Extract the (x, y) coordinate from the center of the cell holding the provided text.  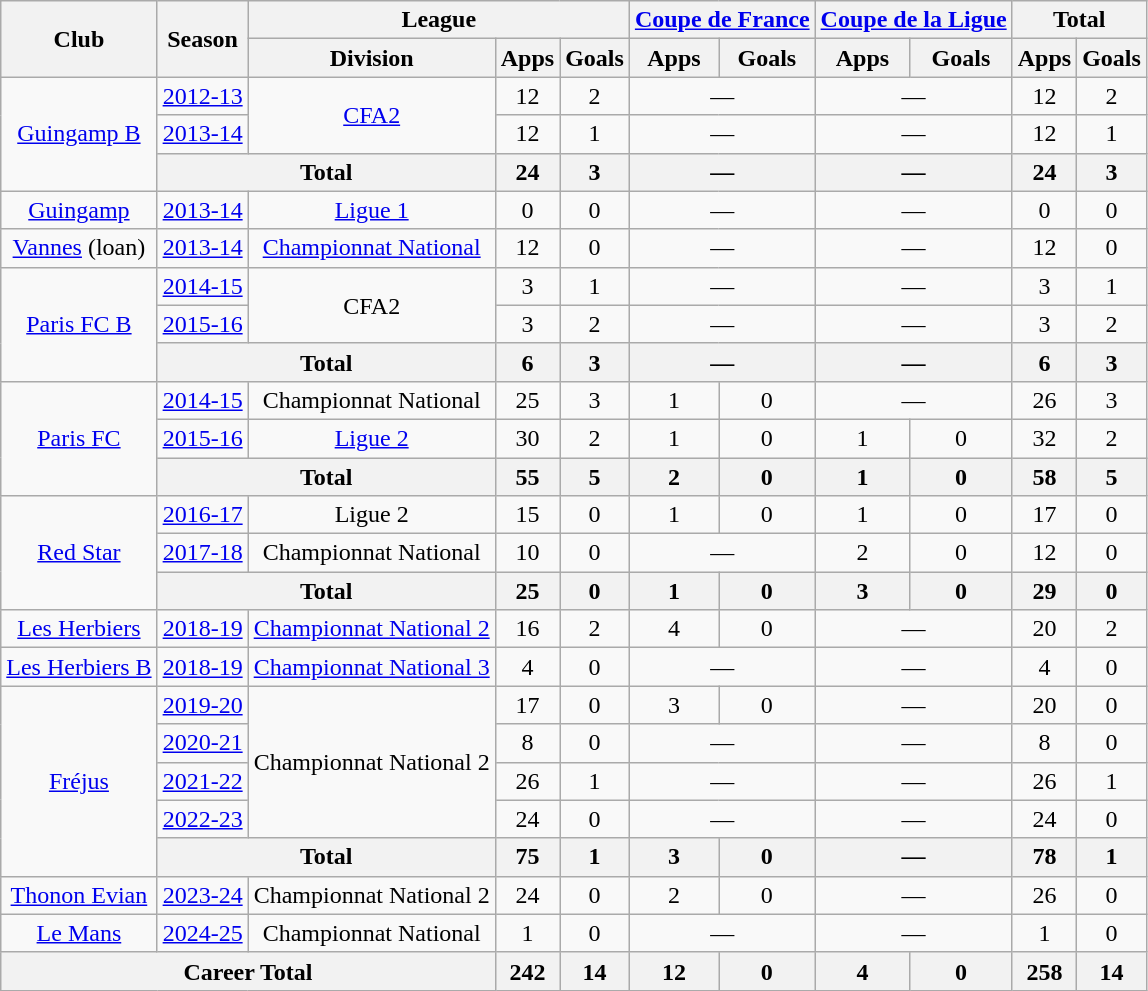
2017-18 (202, 553)
2019-20 (202, 705)
Vannes (loan) (79, 248)
78 (1044, 857)
Le Mans (79, 933)
Career Total (248, 971)
Fréjus (79, 781)
Thonon Evian (79, 895)
Paris FC (79, 438)
Guingamp (79, 210)
2023-24 (202, 895)
258 (1044, 971)
16 (527, 629)
242 (527, 971)
Season (202, 39)
10 (527, 553)
Ligue 1 (372, 210)
15 (527, 515)
75 (527, 857)
2022-23 (202, 819)
2020-21 (202, 743)
Club (79, 39)
League (438, 20)
Paris FC B (79, 324)
Red Star (79, 553)
Les Herbiers B (79, 667)
Championnat National 3 (372, 667)
Coupe de la Ligue (914, 20)
2021-22 (202, 781)
2024-25 (202, 933)
2012-13 (202, 96)
58 (1044, 477)
29 (1044, 591)
Les Herbiers (79, 629)
30 (527, 438)
55 (527, 477)
Division (372, 58)
32 (1044, 438)
Coupe de France (722, 20)
Guingamp B (79, 134)
2016-17 (202, 515)
